Return [X, Y] of the center of cell containing provided text 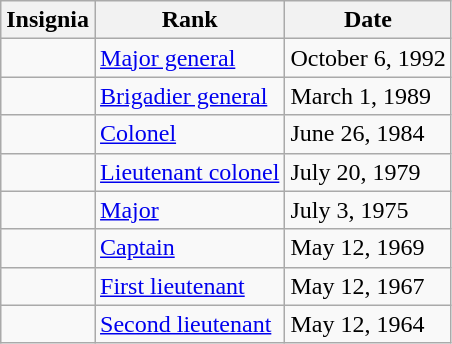
Brigadier general [190, 96]
July 3, 1975 [368, 210]
May 12, 1969 [368, 248]
July 20, 1979 [368, 172]
March 1, 1989 [368, 96]
First lieutenant [190, 286]
Major general [190, 58]
Rank [190, 20]
Lieutenant colonel [190, 172]
May 12, 1967 [368, 286]
June 26, 1984 [368, 134]
May 12, 1964 [368, 324]
Major [190, 210]
Captain [190, 248]
October 6, 1992 [368, 58]
Date [368, 20]
Insignia [48, 20]
Colonel [190, 134]
Second lieutenant [190, 324]
